For the text-containing cell, return its midpoint in (x, y) coordinate format. 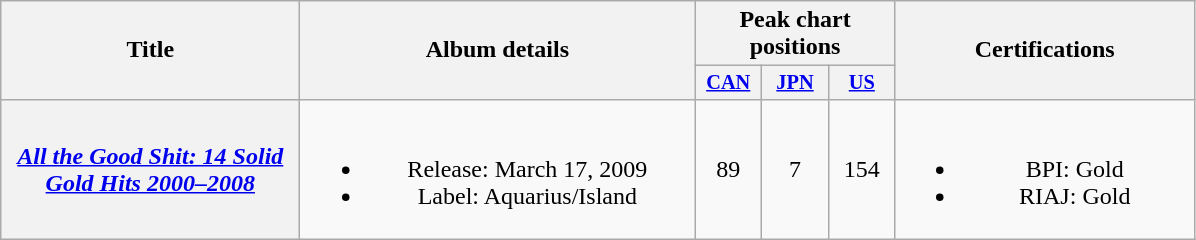
Release: March 17, 2009Label: Aquarius/Island (498, 169)
JPN (796, 83)
154 (862, 169)
Title (150, 50)
Album details (498, 50)
All the Good Shit: 14 Solid Gold Hits 2000–2008 (150, 169)
BPI: GoldRIAJ: Gold (1044, 169)
CAN (728, 83)
Certifications (1044, 50)
89 (728, 169)
US (862, 83)
7 (796, 169)
Peak chart positions (795, 34)
